Scan for the cell matching the given text and deliver its [X, Y] coordinate at center. 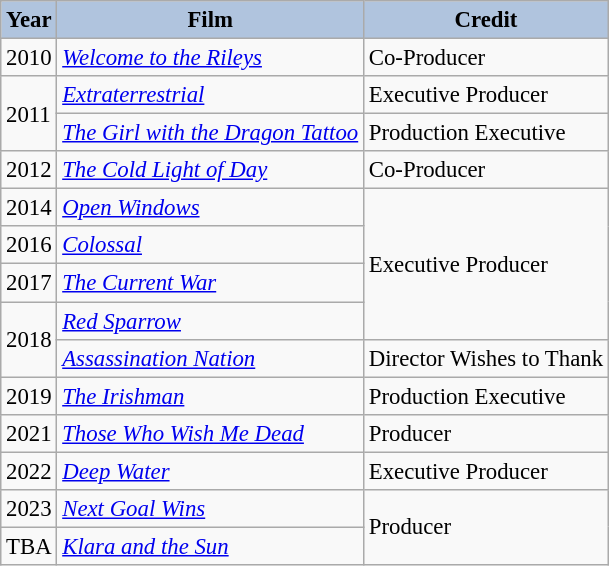
2012 [29, 170]
2016 [29, 245]
Next Goal Wins [210, 509]
The Irishman [210, 396]
TBA [29, 546]
Year [29, 20]
Welcome to the Rileys [210, 58]
Deep Water [210, 471]
Colossal [210, 245]
Director Wishes to Thank [486, 358]
The Girl with the Dragon Tattoo [210, 133]
Film [210, 20]
Red Sparrow [210, 321]
The Current War [210, 283]
2010 [29, 58]
Klara and the Sun [210, 546]
2018 [29, 340]
The Cold Light of Day [210, 170]
Open Windows [210, 208]
Extraterrestrial [210, 95]
2011 [29, 114]
Those Who Wish Me Dead [210, 433]
2023 [29, 509]
2017 [29, 283]
Credit [486, 20]
2014 [29, 208]
2019 [29, 396]
2021 [29, 433]
2022 [29, 471]
Assassination Nation [210, 358]
